Identify which cell holds the provided text, then report its [X, Y] central coordinate. 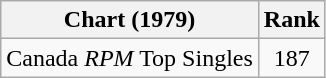
Chart (1979) [130, 20]
Canada RPM Top Singles [130, 58]
187 [292, 58]
Rank [292, 20]
